Output the [X, Y] coordinate of the center of the cell containing the given text.  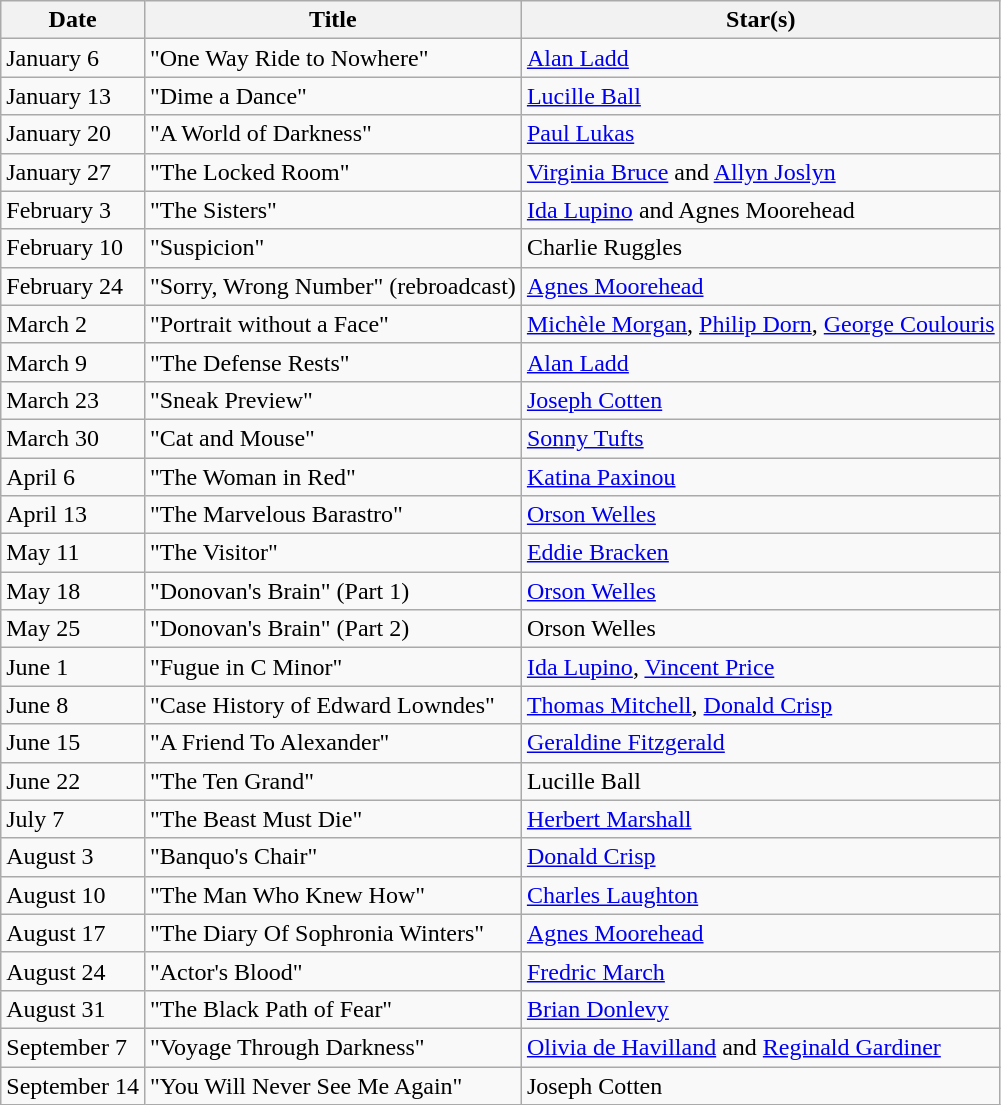
January 13 [73, 96]
Title [332, 20]
January 27 [73, 172]
"Fugue in C Minor" [332, 667]
August 31 [73, 1009]
Paul Lukas [760, 134]
Thomas Mitchell, Donald Crisp [760, 705]
Michèle Morgan, Philip Dorn, George Coulouris [760, 324]
"Case History of Edward Lowndes" [332, 705]
"You Will Never See Me Again" [332, 1085]
"The Locked Room" [332, 172]
January 20 [73, 134]
August 3 [73, 857]
May 18 [73, 591]
"One Way Ride to Nowhere" [332, 58]
"Voyage Through Darkness" [332, 1047]
May 11 [73, 553]
"Donovan's Brain" (Part 1) [332, 591]
June 1 [73, 667]
September 7 [73, 1047]
"Cat and Mouse" [332, 438]
Star(s) [760, 20]
"The Ten Grand" [332, 781]
"The Man Who Knew How" [332, 895]
"Portrait without a Face" [332, 324]
Donald Crisp [760, 857]
August 24 [73, 971]
March 30 [73, 438]
March 23 [73, 400]
Olivia de Havilland and Reginald Gardiner [760, 1047]
May 25 [73, 629]
"The Visitor" [332, 553]
Sonny Tufts [760, 438]
Ida Lupino and Agnes Moorehead [760, 210]
"The Woman in Red" [332, 477]
April 6 [73, 477]
Geraldine Fitzgerald [760, 743]
"Sneak Preview" [332, 400]
Brian Donlevy [760, 1009]
Charles Laughton [760, 895]
July 7 [73, 819]
"The Black Path of Fear" [332, 1009]
August 10 [73, 895]
"Dime a Dance" [332, 96]
Fredric March [760, 971]
June 22 [73, 781]
April 13 [73, 515]
Virginia Bruce and Allyn Joslyn [760, 172]
Katina Paxinou [760, 477]
Eddie Bracken [760, 553]
June 8 [73, 705]
Ida Lupino, Vincent Price [760, 667]
"The Defense Rests" [332, 362]
"Suspicion" [332, 248]
"Sorry, Wrong Number" (rebroadcast) [332, 286]
Herbert Marshall [760, 819]
February 24 [73, 286]
"The Beast Must Die" [332, 819]
"A Friend To Alexander" [332, 743]
"Actor's Blood" [332, 971]
February 3 [73, 210]
August 17 [73, 933]
January 6 [73, 58]
February 10 [73, 248]
Date [73, 20]
"The Marvelous Barastro" [332, 515]
"The Diary Of Sophronia Winters" [332, 933]
"Banquo's Chair" [332, 857]
"A World of Darkness" [332, 134]
March 9 [73, 362]
Charlie Ruggles [760, 248]
March 2 [73, 324]
"Donovan's Brain" (Part 2) [332, 629]
June 15 [73, 743]
September 14 [73, 1085]
"The Sisters" [332, 210]
